Provide the [x, y] coordinate of the cell's center where the given text is located.  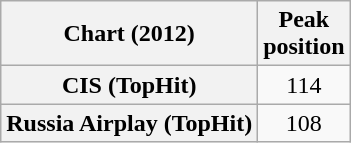
108 [304, 123]
CIS (TopHit) [130, 85]
Russia Airplay (TopHit) [130, 123]
Chart (2012) [130, 34]
Peakposition [304, 34]
114 [304, 85]
